Detect which cell encompasses the target text, then output its [x, y] center coordinate. 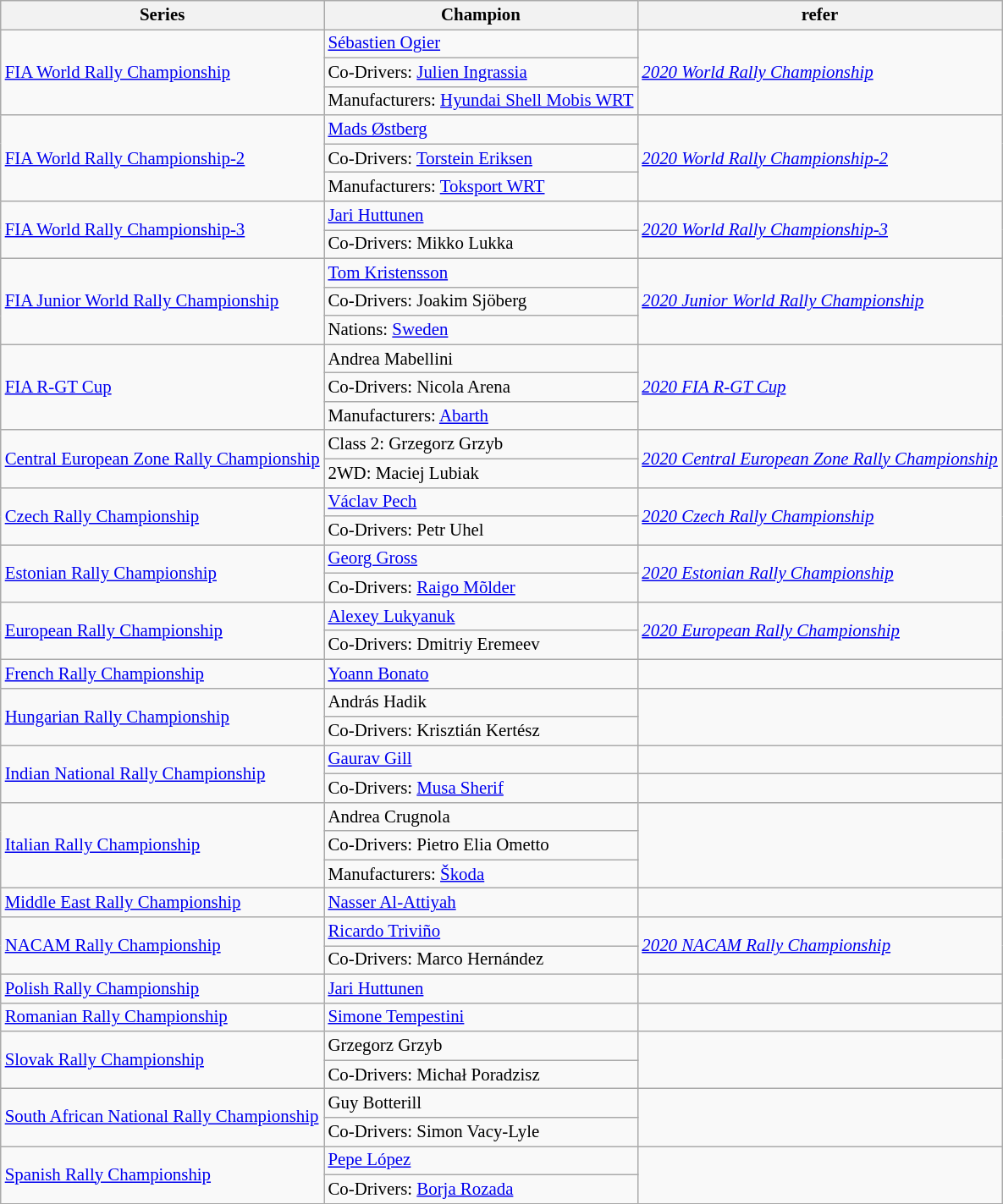
European Rally Championship [163, 630]
Central European Zone Rally Championship [163, 459]
Co-Drivers: Pietro Elia Ometto [481, 845]
Co-Drivers: Borja Rozada [481, 1189]
Ricardo Triviño [481, 932]
Series [163, 15]
Andrea Mabellini [481, 359]
Co-Drivers: Dmitriy Eremeev [481, 645]
2020 NACAM Rally Championship [819, 946]
2WD: Maciej Lubiak [481, 473]
Spanish Rally Championship [163, 1174]
French Rally Championship [163, 673]
Co-Drivers: Torstein Eriksen [481, 158]
András Hadik [481, 702]
Nasser Al-Attiyah [481, 903]
Co-Drivers: Marco Hernández [481, 960]
Class 2: Grzegorz Grzyb [481, 444]
2020 Czech Rally Championship [819, 516]
Co-Drivers: Krisztián Kertész [481, 731]
2020 FIA R-GT Cup [819, 388]
FIA R-GT Cup [163, 388]
2020 World Rally Championship-3 [819, 230]
NACAM Rally Championship [163, 946]
Estonian Rally Championship [163, 574]
Co-Drivers: Raigo Mõlder [481, 588]
Manufacturers: Hyundai Shell Mobis WRT [481, 101]
2020 European Rally Championship [819, 630]
Pepe López [481, 1160]
Simone Tempestini [481, 1017]
Co-Drivers: Michał Poradzisz [481, 1075]
FIA Junior World Rally Championship [163, 301]
Italian Rally Championship [163, 845]
2020 World Rally Championship-2 [819, 158]
Polish Rally Championship [163, 988]
Hungarian Rally Championship [163, 717]
Champion [481, 15]
2020 Junior World Rally Championship [819, 301]
FIA World Rally Championship-3 [163, 230]
Manufacturers: Toksport WRT [481, 187]
Co-Drivers: Petr Uhel [481, 531]
Middle East Rally Championship [163, 903]
Andrea Crugnola [481, 816]
2020 World Rally Championship [819, 72]
refer [819, 15]
Indian National Rally Championship [163, 774]
Yoann Bonato [481, 673]
FIA World Rally Championship [163, 72]
2020 Central European Zone Rally Championship [819, 459]
Gaurav Gill [481, 760]
Václav Pech [481, 502]
Guy Botterill [481, 1103]
Co-Drivers: Simon Vacy-Lyle [481, 1132]
Manufacturers: Abarth [481, 415]
Slovak Rally Championship [163, 1060]
Georg Gross [481, 559]
Co-Drivers: Musa Sherif [481, 788]
Nations: Sweden [481, 330]
FIA World Rally Championship-2 [163, 158]
Co-Drivers: Julien Ingrassia [481, 72]
2020 Estonian Rally Championship [819, 574]
Alexey Lukyanuk [481, 616]
Co-Drivers: Nicola Arena [481, 388]
Czech Rally Championship [163, 516]
Co-Drivers: Joakim Sjöberg [481, 301]
Manufacturers: Škoda [481, 874]
Mads Østberg [481, 129]
Romanian Rally Championship [163, 1017]
South African National Rally Championship [163, 1118]
Co-Drivers: Mikko Lukka [481, 244]
Tom Kristensson [481, 272]
Grzegorz Grzyb [481, 1046]
Sébastien Ogier [481, 43]
